For the text-containing cell, return its midpoint in [x, y] coordinate format. 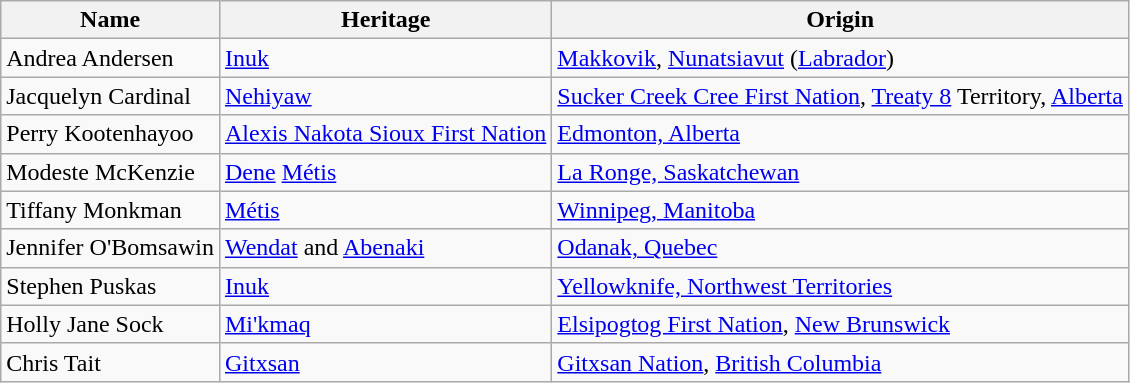
Makkovik, Nunatsiavut (Labrador) [840, 58]
Holly Jane Sock [110, 324]
Name [110, 20]
Modeste McKenzie [110, 172]
Sucker Creek Cree First Nation, Treaty 8 Territory, Alberta [840, 96]
Chris Tait [110, 362]
Wendat and Abenaki [385, 248]
Métis [385, 210]
Mi'kmaq [385, 324]
Odanak, Quebec [840, 248]
Perry Kootenhayoo [110, 134]
Jacquelyn Cardinal [110, 96]
Origin [840, 20]
Gitxsan Nation, British Columbia [840, 362]
Edmonton, Alberta [840, 134]
Winnipeg, Manitoba [840, 210]
Gitxsan [385, 362]
Alexis Nakota Sioux First Nation [385, 134]
Yellowknife, Northwest Territories [840, 286]
Stephen Puskas [110, 286]
La Ronge, Saskatchewan [840, 172]
Nehiyaw [385, 96]
Elsipogtog First Nation, New Brunswick [840, 324]
Andrea Andersen [110, 58]
Tiffany Monkman [110, 210]
Dene Métis [385, 172]
Heritage [385, 20]
Jennifer O'Bomsawin [110, 248]
